Provide the [X, Y] coordinate of the cell's center where the given text is located.  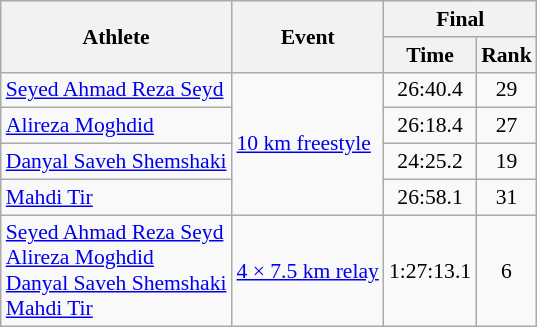
26:58.1 [430, 197]
Rank [506, 55]
27 [506, 126]
6 [506, 271]
1:27:13.1 [430, 271]
26:18.4 [430, 126]
10 km freestyle [307, 143]
31 [506, 197]
29 [506, 90]
Seyed Ahmad Reza Seyd [116, 90]
Event [307, 36]
19 [506, 162]
Athlete [116, 36]
Alireza Moghdid [116, 126]
Time [430, 55]
24:25.2 [430, 162]
Seyed Ahmad Reza SeydAlireza MoghdidDanyal Saveh ShemshakiMahdi Tir [116, 271]
4 × 7.5 km relay [307, 271]
Final [460, 19]
26:40.4 [430, 90]
Mahdi Tir [116, 197]
Danyal Saveh Shemshaki [116, 162]
